Detect which cell encompasses the target text, then output its (x, y) center coordinate. 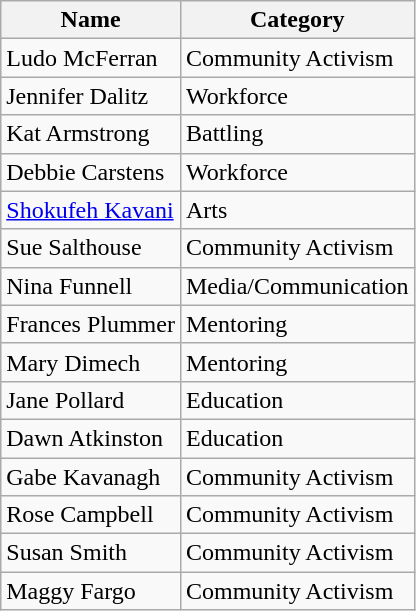
Susan Smith (91, 553)
Dawn Atkinston (91, 438)
Maggy Fargo (91, 591)
Category (297, 20)
Nina Funnell (91, 286)
Kat Armstrong (91, 134)
Arts (297, 210)
Media/Communication (297, 286)
Name (91, 20)
Jennifer Dalitz (91, 96)
Mary Dimech (91, 362)
Ludo McFerran (91, 58)
Rose Campbell (91, 515)
Frances Plummer (91, 324)
Debbie Carstens (91, 172)
Jane Pollard (91, 400)
Gabe Kavanagh (91, 477)
Shokufeh Kavani (91, 210)
Sue Salthouse (91, 248)
Battling (297, 134)
